Locate the cell with the specified text and output its (X, Y) center coordinate. 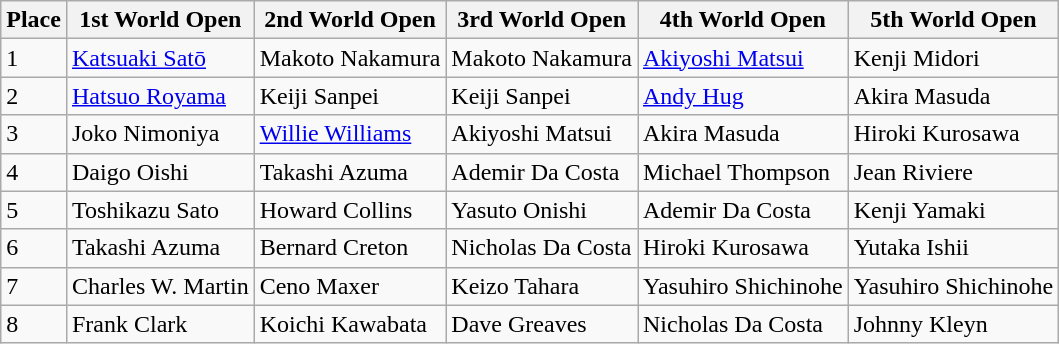
Johnny Kleyn (954, 324)
Yutaka Ishii (954, 248)
5 (34, 210)
3rd World Open (542, 20)
4 (34, 172)
Place (34, 20)
Joko Nimoniya (160, 134)
2 (34, 96)
Andy Hug (744, 96)
Keizo Tahara (542, 286)
7 (34, 286)
Hatsuo Royama (160, 96)
Yasuto Onishi (542, 210)
Katsuaki Satō (160, 58)
4th World Open (744, 20)
5th World Open (954, 20)
Dave Greaves (542, 324)
6 (34, 248)
Kenji Yamaki (954, 210)
Michael Thompson (744, 172)
8 (34, 324)
Howard Collins (350, 210)
Charles W. Martin (160, 286)
Bernard Creton (350, 248)
1 (34, 58)
Kenji Midori (954, 58)
Jean Riviere (954, 172)
2nd World Open (350, 20)
Daigo Oishi (160, 172)
Frank Clark (160, 324)
1st World Open (160, 20)
3 (34, 134)
Willie Williams (350, 134)
Toshikazu Sato (160, 210)
Koichi Kawabata (350, 324)
Ceno Maxer (350, 286)
